Return [x, y] of the center of cell containing provided text 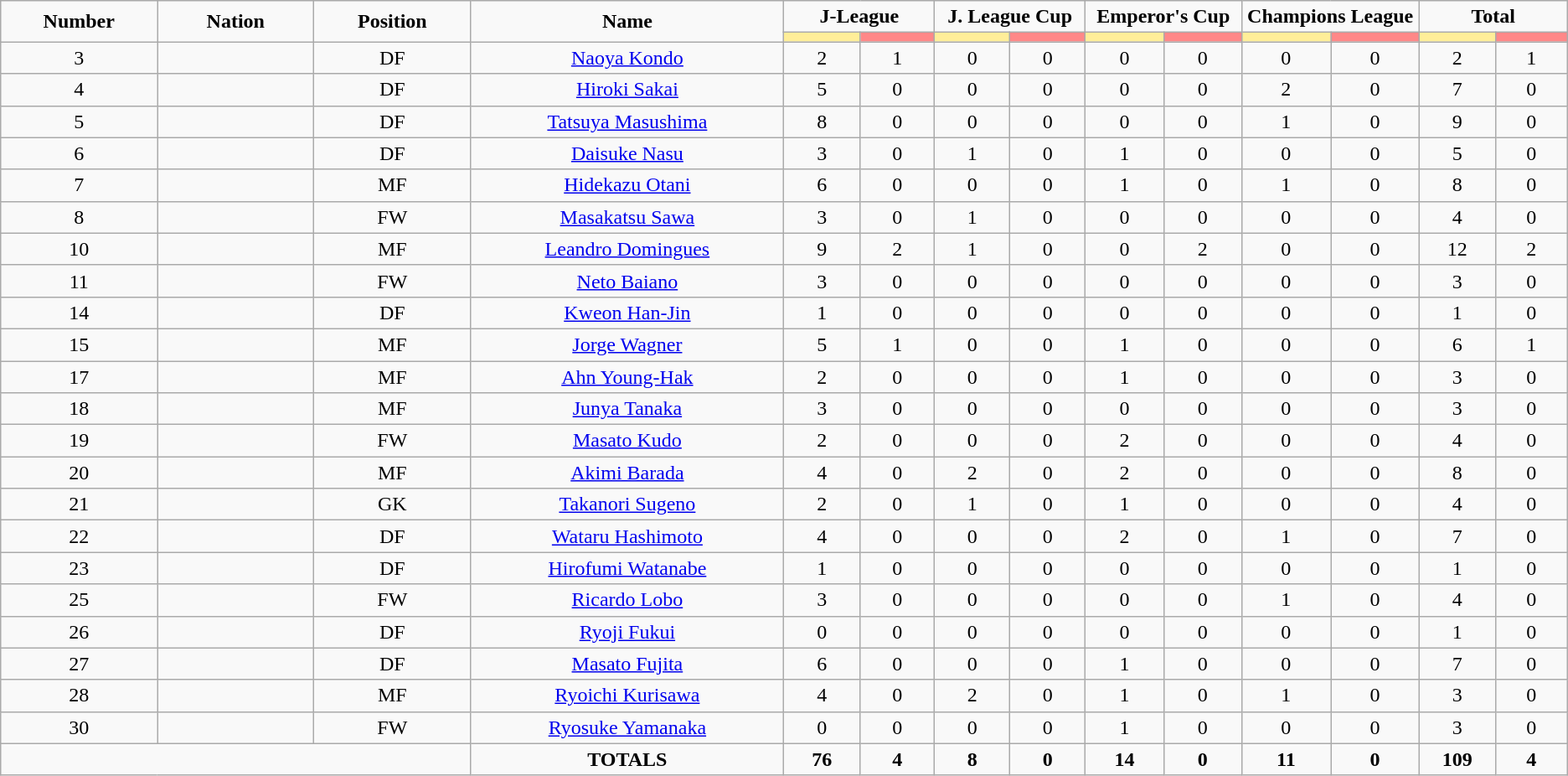
Masato Kudo [627, 441]
18 [79, 409]
19 [79, 441]
28 [79, 696]
27 [79, 664]
Jorge Wagner [627, 344]
Leandro Domingues [627, 249]
10 [79, 249]
Emperor's Cup [1163, 17]
J-League [859, 17]
Ryoichi Kurisawa [627, 696]
Champions League [1330, 17]
Hirofumi Watanabe [627, 568]
26 [79, 632]
Tatsuya Masushima [627, 122]
Ryoji Fukui [627, 632]
J. League Cup [1010, 17]
Neto Baiano [627, 281]
15 [79, 344]
Ahn Young-Hak [627, 376]
109 [1457, 759]
Total [1493, 17]
Junya Tanaka [627, 409]
Akimi Barada [627, 473]
25 [79, 600]
Nation [236, 22]
Masato Fujita [627, 664]
Naoya Kondo [627, 58]
Name [627, 22]
21 [79, 504]
23 [79, 568]
30 [79, 727]
Masakatsu Sawa [627, 217]
12 [1457, 249]
Hidekazu Otani [627, 185]
17 [79, 376]
22 [79, 536]
Daisuke Nasu [627, 153]
GK [392, 504]
Hiroki Sakai [627, 90]
Ryosuke Yamanaka [627, 727]
Number [79, 22]
20 [79, 473]
Takanori Sugeno [627, 504]
Wataru Hashimoto [627, 536]
76 [823, 759]
Position [392, 22]
Kweon Han-Jin [627, 313]
TOTALS [627, 759]
Ricardo Lobo [627, 600]
